Identify which cell holds the provided text, then report its (X, Y) central coordinate. 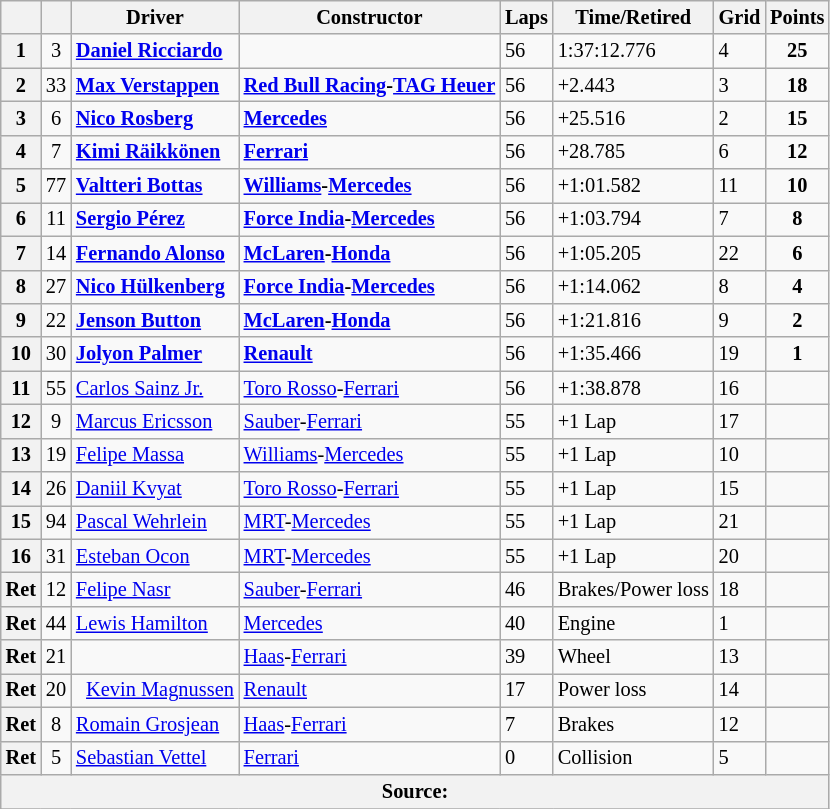
Romain Grosjean (155, 724)
26 (56, 489)
27 (56, 287)
Nico Hülkenberg (155, 287)
0 (526, 758)
33 (56, 85)
+2.443 (634, 85)
Collision (634, 758)
Jolyon Palmer (155, 354)
77 (56, 186)
+28.785 (634, 152)
Fernando Alonso (155, 253)
Felipe Nasr (155, 589)
44 (56, 623)
Sebastian Vettel (155, 758)
39 (526, 657)
+1:03.794 (634, 219)
Nico Rosberg (155, 118)
31 (56, 556)
Daniil Kvyat (155, 489)
Valtteri Bottas (155, 186)
Constructor (370, 17)
Wheel (634, 657)
Red Bull Racing-TAG Heuer (370, 85)
+1:01.582 (634, 186)
Points (797, 17)
46 (526, 589)
Jenson Button (155, 320)
1:37:12.776 (634, 51)
Max Verstappen (155, 85)
Power loss (634, 690)
Sergio Pérez (155, 219)
Driver (155, 17)
+1:05.205 (634, 253)
+1:38.878 (634, 388)
Kevin Magnussen (155, 690)
+1:35.466 (634, 354)
Source: (416, 791)
+1:21.816 (634, 320)
Laps (526, 17)
Lewis Hamilton (155, 623)
+1:14.062 (634, 287)
Grid (740, 17)
Esteban Ocon (155, 556)
Brakes/Power loss (634, 589)
Daniel Ricciardo (155, 51)
Pascal Wehrlein (155, 522)
+25.516 (634, 118)
Marcus Ericsson (155, 421)
Felipe Massa (155, 455)
94 (56, 522)
40 (526, 623)
Time/Retired (634, 17)
Kimi Räikkönen (155, 152)
25 (797, 51)
Brakes (634, 724)
30 (56, 354)
Carlos Sainz Jr. (155, 388)
Engine (634, 623)
